Find where the given text appears and provide that cell's center as [X, Y] coordinate. 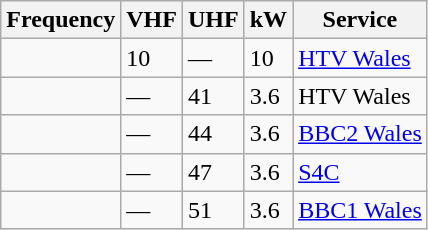
41 [213, 96]
VHF [152, 20]
BBC2 Wales [360, 134]
UHF [213, 20]
Frequency [61, 20]
51 [213, 210]
44 [213, 134]
Service [360, 20]
BBC1 Wales [360, 210]
S4C [360, 172]
47 [213, 172]
kW [268, 20]
